Determine the (x, y) coordinate at the center of the cell enclosing the given text.  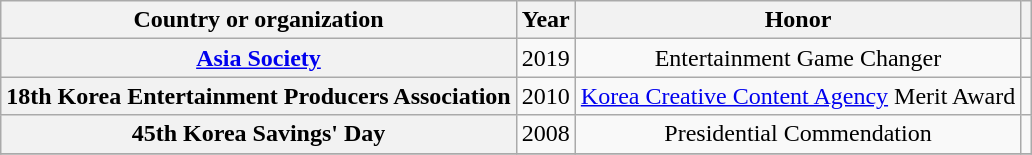
18th Korea Entertainment Producers Association (258, 96)
45th Korea Savings' Day (258, 134)
2019 (546, 58)
Year (546, 20)
Country or organization (258, 20)
2008 (546, 134)
2010 (546, 96)
Presidential Commendation (798, 134)
Entertainment Game Changer (798, 58)
Honor (798, 20)
Asia Society (258, 58)
Korea Creative Content Agency Merit Award (798, 96)
